Return the [X, Y] coordinate for the center point of the cell that contains the specified text.  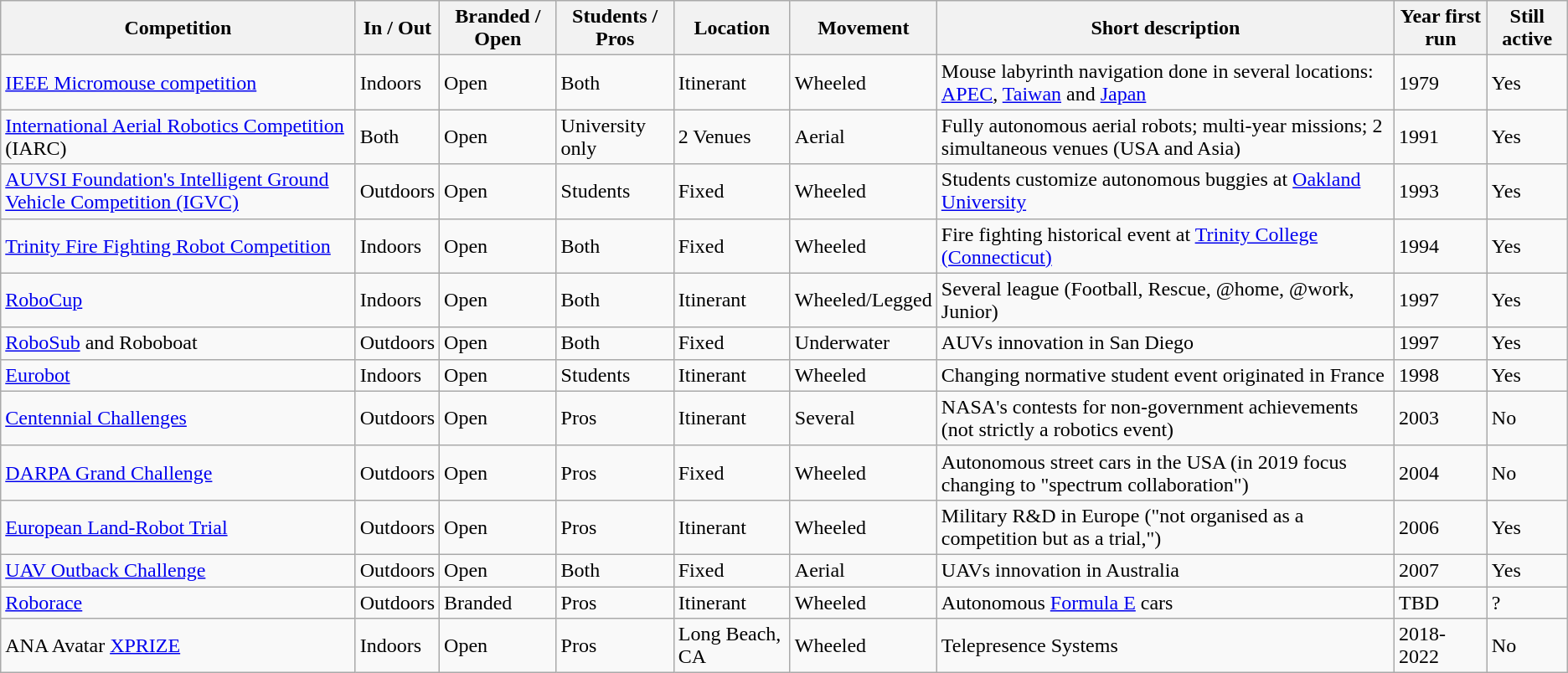
Several [863, 419]
2004 [1441, 472]
NASA's contests for non-government achievements (not strictly a robotics event) [1165, 419]
Fully autonomous aerial robots; multi-year missions; 2 simultaneous venues (USA and Asia) [1165, 137]
? [1527, 602]
International Aerial Robotics Competition (IARC) [178, 137]
Roborace [178, 602]
Year first run [1441, 28]
Military R&D in Europe ("not organised as a competition but as a trial,") [1165, 527]
European Land-Robot Trial [178, 527]
Telepresence Systems [1165, 646]
Branded [498, 602]
Location [732, 28]
Eurobot [178, 375]
1994 [1441, 246]
Mouse labyrinth navigation done in several locations: APEC, Taiwan and Japan [1165, 82]
RoboSub and Roboboat [178, 343]
Several league (Football, Rescue, @home, @work, Junior) [1165, 300]
DARPA Grand Challenge [178, 472]
Wheeled/Legged [863, 300]
Autonomous street cars in the USA (in 2019 focus changing to "spectrum collaboration") [1165, 472]
Movement [863, 28]
Autonomous Formula E cars [1165, 602]
1991 [1441, 137]
1993 [1441, 191]
1998 [1441, 375]
Centennial Challenges [178, 419]
Students customize autonomous buggies at Oakland University [1165, 191]
Long Beach, CA [732, 646]
IEEE Micromouse competition [178, 82]
Trinity Fire Fighting Robot Competition [178, 246]
Still active [1527, 28]
UAVs innovation in Australia [1165, 570]
In / Out [397, 28]
2003 [1441, 419]
2018-2022 [1441, 646]
UAV Outback Challenge [178, 570]
Short description [1165, 28]
2006 [1441, 527]
Competition [178, 28]
TBD [1441, 602]
2007 [1441, 570]
Changing normative student event originated in France [1165, 375]
Underwater [863, 343]
AUVSI Foundation's Intelligent Ground Vehicle Competition (IGVC) [178, 191]
RoboCup [178, 300]
2 Venues [732, 137]
Branded / Open [498, 28]
Fire fighting historical event at Trinity College (Connecticut) [1165, 246]
Students / Pros [615, 28]
ANA Avatar XPRIZE [178, 646]
AUVs innovation in San Diego [1165, 343]
1979 [1441, 82]
University only [615, 137]
